Extract the (X, Y) coordinate from the center of the cell holding the provided text.  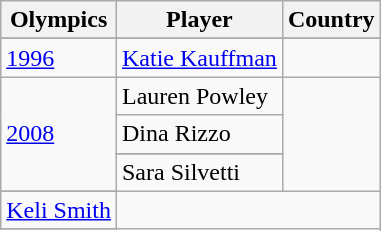
Player (199, 20)
2008 (59, 134)
1996 (59, 58)
Keli Smith (59, 210)
Katie Kauffman (199, 58)
Sara Silvetti (199, 172)
Lauren Powley (199, 96)
Olympics (59, 20)
Dina Rizzo (199, 134)
Country (331, 20)
